Determine the (X, Y) coordinate at the center of the cell enclosing the given text.  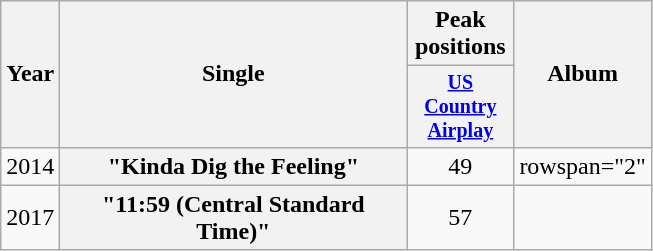
Album (583, 74)
57 (460, 218)
"Kinda Dig the Feeling" (234, 166)
Year (30, 74)
rowspan="2" (583, 166)
"11:59 (Central Standard Time)" (234, 218)
Peak positions (460, 34)
US Country Airplay (460, 106)
2017 (30, 218)
Single (234, 74)
2014 (30, 166)
49 (460, 166)
